Find where the given text appears and provide that cell's center as [X, Y] coordinate. 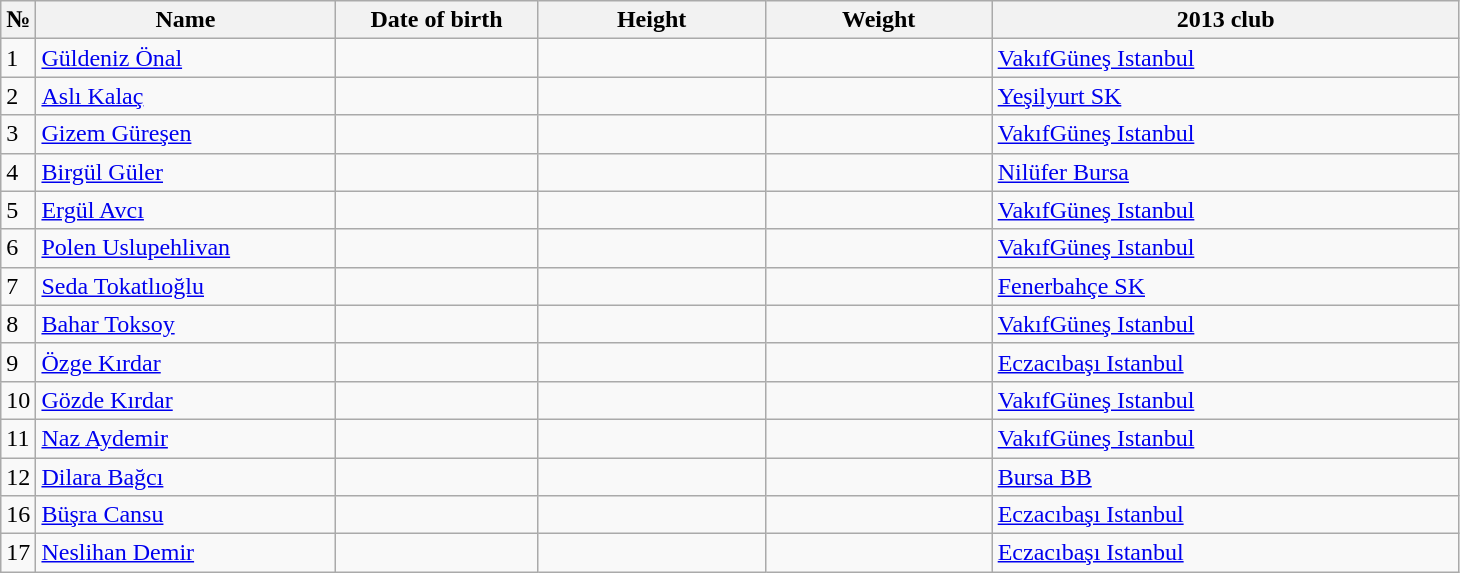
Date of birth [436, 20]
Özge Kırdar [186, 362]
Nilüfer Bursa [1226, 172]
9 [18, 362]
Height [652, 20]
4 [18, 172]
Büşra Cansu [186, 515]
Bahar Toksoy [186, 324]
Polen Uslupehlivan [186, 248]
6 [18, 248]
16 [18, 515]
7 [18, 286]
Fenerbahçe SK [1226, 286]
8 [18, 324]
Aslı Kalaç [186, 96]
2013 club [1226, 20]
10 [18, 400]
5 [18, 210]
1 [18, 58]
Gizem Güreşen [186, 134]
Ergül Avcı [186, 210]
12 [18, 477]
2 [18, 96]
Neslihan Demir [186, 553]
11 [18, 438]
Weight [878, 20]
Dilara Bağcı [186, 477]
Bursa BB [1226, 477]
3 [18, 134]
Gözde Kırdar [186, 400]
Seda Tokatlıoğlu [186, 286]
Güldeniz Önal [186, 58]
17 [18, 553]
Name [186, 20]
Birgül Güler [186, 172]
Yeşilyurt SK [1226, 96]
№ [18, 20]
Naz Aydemir [186, 438]
